Determine the [X, Y] coordinate at the center of the cell enclosing the given text.  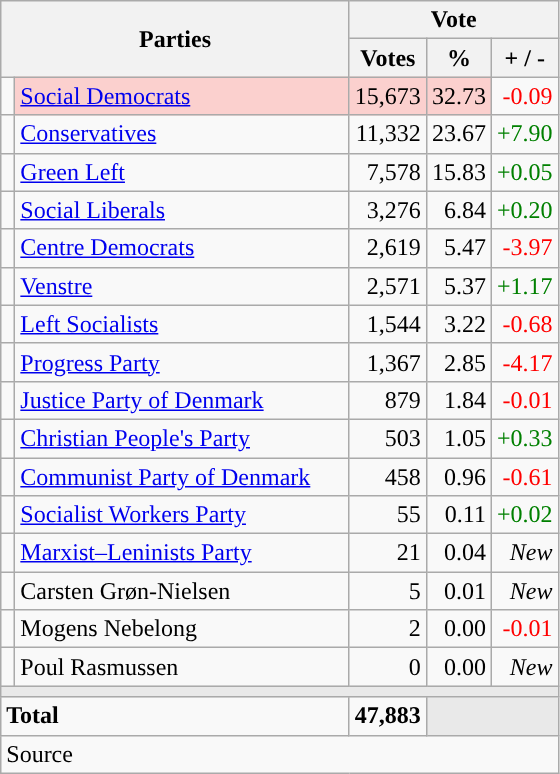
3.22 [458, 324]
% [458, 58]
-0.68 [524, 324]
Left Socialists [182, 324]
1,544 [388, 324]
5.37 [458, 286]
21 [388, 553]
0 [388, 667]
5.47 [458, 248]
11,332 [388, 134]
Social Democrats [182, 96]
1.05 [458, 438]
7,578 [388, 172]
Poul Rasmussen [182, 667]
2,571 [388, 286]
47,883 [388, 716]
6.84 [458, 210]
Progress Party [182, 362]
458 [388, 477]
2.85 [458, 362]
Parties [176, 39]
Christian People's Party [182, 438]
Marxist–Leninists Party [182, 553]
55 [388, 515]
-0.09 [524, 96]
Social Liberals [182, 210]
+0.33 [524, 438]
Mogens Nebelong [182, 629]
Total [176, 716]
1,367 [388, 362]
Socialist Workers Party [182, 515]
Venstre [182, 286]
0.11 [458, 515]
Vote [454, 20]
Centre Democrats [182, 248]
503 [388, 438]
879 [388, 400]
+0.02 [524, 515]
1.84 [458, 400]
+7.90 [524, 134]
+0.05 [524, 172]
2 [388, 629]
32.73 [458, 96]
Conservatives [182, 134]
Source [280, 754]
+0.20 [524, 210]
Communist Party of Denmark [182, 477]
23.67 [458, 134]
+1.17 [524, 286]
Carsten Grøn-Nielsen [182, 591]
Green Left [182, 172]
Votes [388, 58]
15.83 [458, 172]
5 [388, 591]
Justice Party of Denmark [182, 400]
-3.97 [524, 248]
2,619 [388, 248]
-4.17 [524, 362]
3,276 [388, 210]
-0.61 [524, 477]
0.96 [458, 477]
0.04 [458, 553]
+ / - [524, 58]
0.01 [458, 591]
15,673 [388, 96]
